Find where the given text appears and provide that cell's center as (x, y) coordinate. 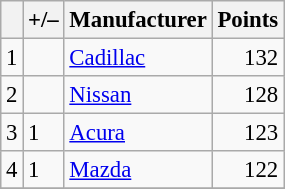
Points (248, 20)
Mazda (138, 170)
4 (12, 170)
2 (12, 95)
Nissan (138, 95)
122 (248, 170)
+/– (44, 20)
Manufacturer (138, 20)
132 (248, 58)
123 (248, 133)
Cadillac (138, 58)
128 (248, 95)
3 (12, 133)
Acura (138, 133)
